Determine the [x, y] coordinate at the center of the cell enclosing the given text.  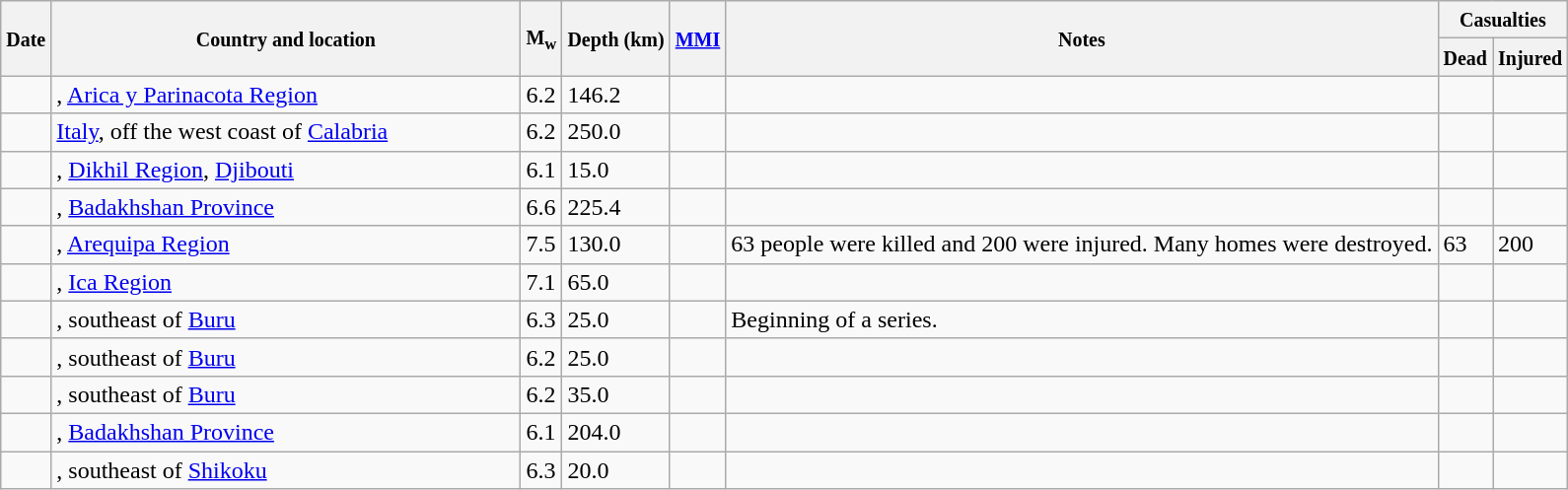
63 people were killed and 200 were injured. Many homes were destroyed. [1082, 245]
7.1 [541, 282]
15.0 [615, 170]
Notes [1082, 38]
Country and location [286, 38]
, Arequipa Region [286, 245]
Injured [1531, 57]
7.5 [541, 245]
6.6 [541, 207]
MMI [698, 38]
, Dikhil Region, Djibouti [286, 170]
225.4 [615, 207]
35.0 [615, 394]
, Arica y Parinacota Region [286, 95]
250.0 [615, 132]
, southeast of Shikoku [286, 470]
Casualties [1503, 20]
63 [1465, 245]
Mw [541, 38]
130.0 [615, 245]
Depth (km) [615, 38]
20.0 [615, 470]
146.2 [615, 95]
65.0 [615, 282]
204.0 [615, 432]
200 [1531, 245]
Beginning of a series. [1082, 319]
, Ica Region [286, 282]
Dead [1465, 57]
Italy, off the west coast of Calabria [286, 132]
Date [26, 38]
